Return [x, y] of the center of cell containing provided text 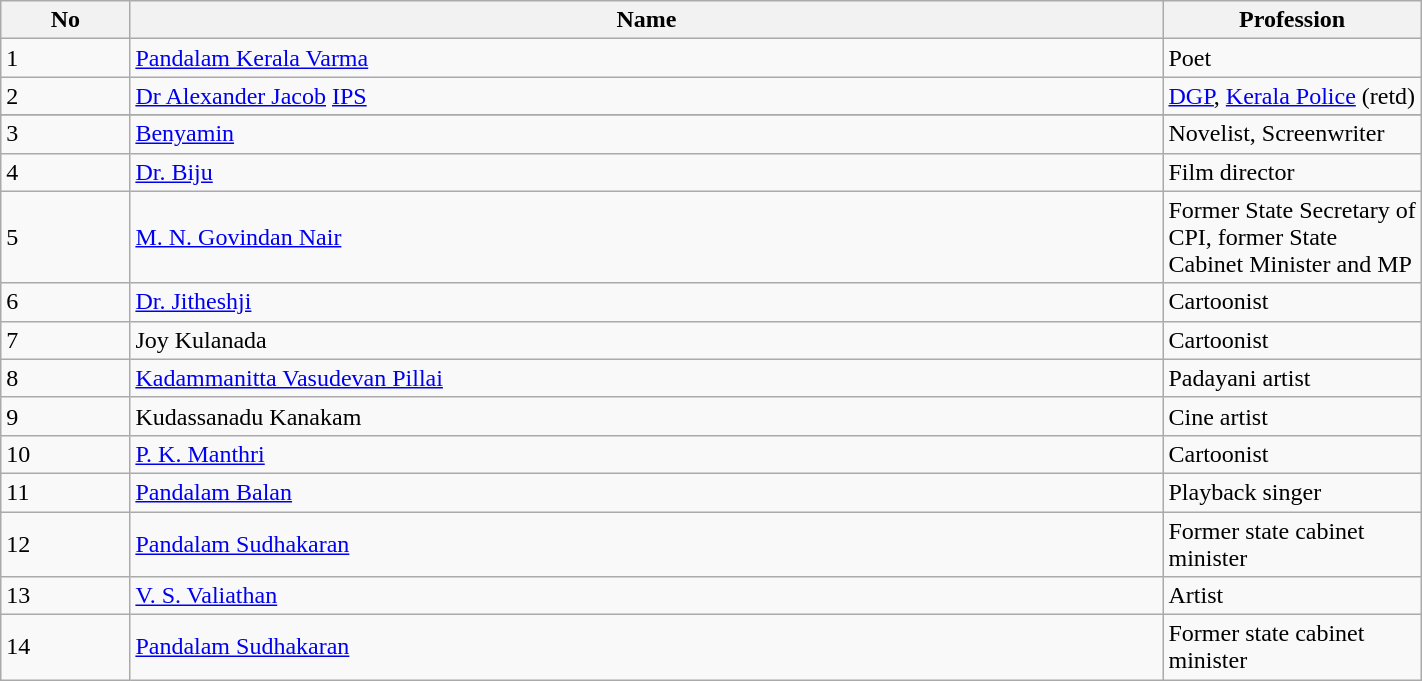
DGP, Kerala Police (retd) [1292, 96]
Cine artist [1292, 416]
10 [66, 454]
Pandalam Balan [646, 492]
Kudassanadu Kanakam [646, 416]
Profession [1292, 20]
7 [66, 340]
1 [66, 58]
Poet [1292, 58]
M. N. Govindan Nair [646, 237]
P. K. Manthri [646, 454]
Pandalam Kerala Varma [646, 58]
11 [66, 492]
Kadammanitta Vasudevan Pillai [646, 378]
Dr Alexander Jacob IPS [646, 96]
Artist [1292, 596]
Joy Kulanada [646, 340]
12 [66, 544]
V. S. Valiathan [646, 596]
2 [66, 96]
13 [66, 596]
Dr. Jitheshji [646, 302]
4 [66, 172]
5 [66, 237]
Film director [1292, 172]
Name [646, 20]
Novelist, Screenwriter [1292, 134]
9 [66, 416]
14 [66, 648]
Benyamin [646, 134]
No [66, 20]
6 [66, 302]
3 [66, 134]
Former State Secretary of CPI, former State Cabinet Minister and MP [1292, 237]
Padayani artist [1292, 378]
8 [66, 378]
Dr. Biju [646, 172]
Playback singer [1292, 492]
